From the cell containing the given text, extract its center point as [X, Y] coordinate. 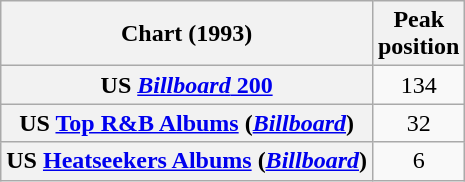
US Billboard 200 [187, 85]
US Top R&B Albums (Billboard) [187, 123]
134 [418, 85]
Peak position [418, 34]
US Heatseekers Albums (Billboard) [187, 161]
6 [418, 161]
32 [418, 123]
Chart (1993) [187, 34]
